Identify which cell holds the provided text, then report its (x, y) central coordinate. 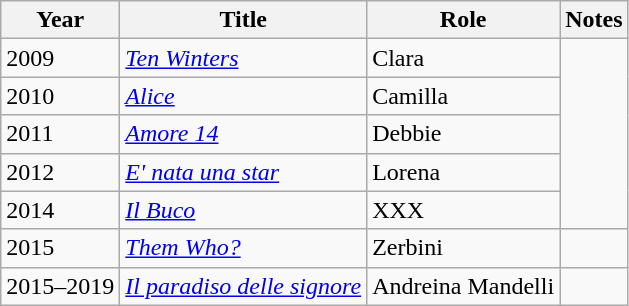
Zerbini (464, 248)
Clara (464, 58)
2009 (60, 58)
Amore 14 (244, 134)
XXX (464, 210)
Camilla (464, 96)
Il paradiso delle signore (244, 286)
Title (244, 20)
Them Who? (244, 248)
E' nata una star (244, 172)
Il Buco (244, 210)
Role (464, 20)
Notes (594, 20)
Ten Winters (244, 58)
2015 (60, 248)
Andreina Mandelli (464, 286)
2015–2019 (60, 286)
2011 (60, 134)
2010 (60, 96)
2012 (60, 172)
Debbie (464, 134)
2014 (60, 210)
Lorena (464, 172)
Alice (244, 96)
Year (60, 20)
